For the text-containing cell, return its midpoint in [x, y] coordinate format. 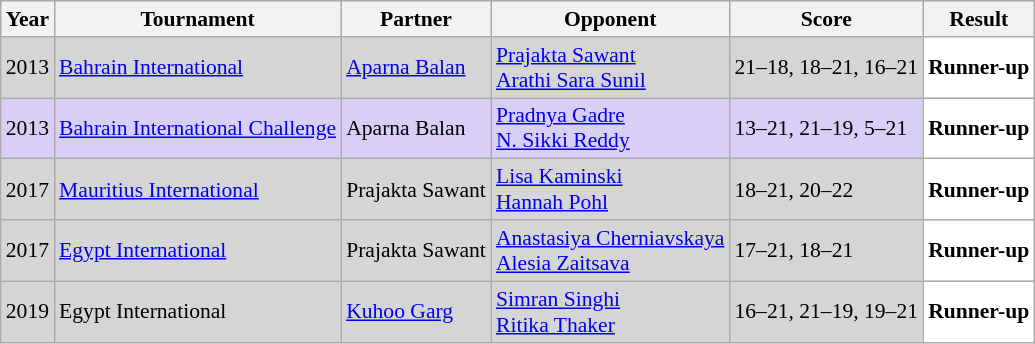
Partner [416, 19]
16–21, 21–19, 19–21 [826, 312]
Prajakta Sawant Arathi Sara Sunil [610, 68]
21–18, 18–21, 16–21 [826, 68]
Score [826, 19]
Year [28, 19]
Mauritius International [198, 190]
Simran Singhi Ritika Thaker [610, 312]
Kuhoo Garg [416, 312]
Tournament [198, 19]
Opponent [610, 19]
Bahrain International Challenge [198, 128]
2019 [28, 312]
Bahrain International [198, 68]
Anastasiya Cherniavskaya Alesia Zaitsava [610, 250]
18–21, 20–22 [826, 190]
Result [978, 19]
17–21, 18–21 [826, 250]
Lisa Kaminski Hannah Pohl [610, 190]
Pradnya Gadre N. Sikki Reddy [610, 128]
13–21, 21–19, 5–21 [826, 128]
